Detect which cell encompasses the target text, then output its [x, y] center coordinate. 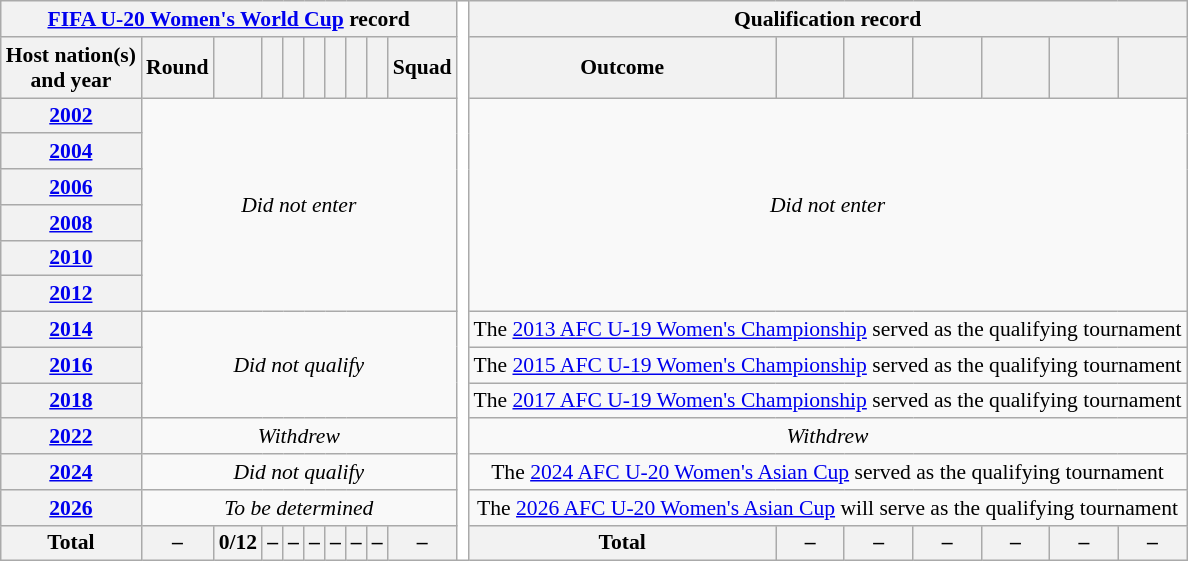
2004 [71, 152]
2026 [71, 508]
2008 [71, 223]
Host nation(s)and year [71, 68]
To be determined [299, 508]
The 2024 AFC U-20 Women's Asian Cup served as the qualifying tournament [827, 472]
2006 [71, 187]
The 2015 AFC U-19 Women's Championship served as the qualifying tournament [827, 365]
Outcome [622, 68]
Round [178, 68]
The 2013 AFC U-19 Women's Championship served as the qualifying tournament [827, 330]
2010 [71, 258]
The 2017 AFC U-19 Women's Championship served as the qualifying tournament [827, 401]
The 2026 AFC U-20 Women's Asian Cup will serve as the qualifying tournament [827, 508]
Qualification record [827, 19]
FIFA U-20 Women's World Cup record [229, 19]
2012 [71, 294]
2022 [71, 437]
Squad [422, 68]
2024 [71, 472]
2014 [71, 330]
2016 [71, 365]
0/12 [238, 543]
2018 [71, 401]
2002 [71, 116]
